Extract the (x, y) coordinate from the center of the cell holding the provided text.  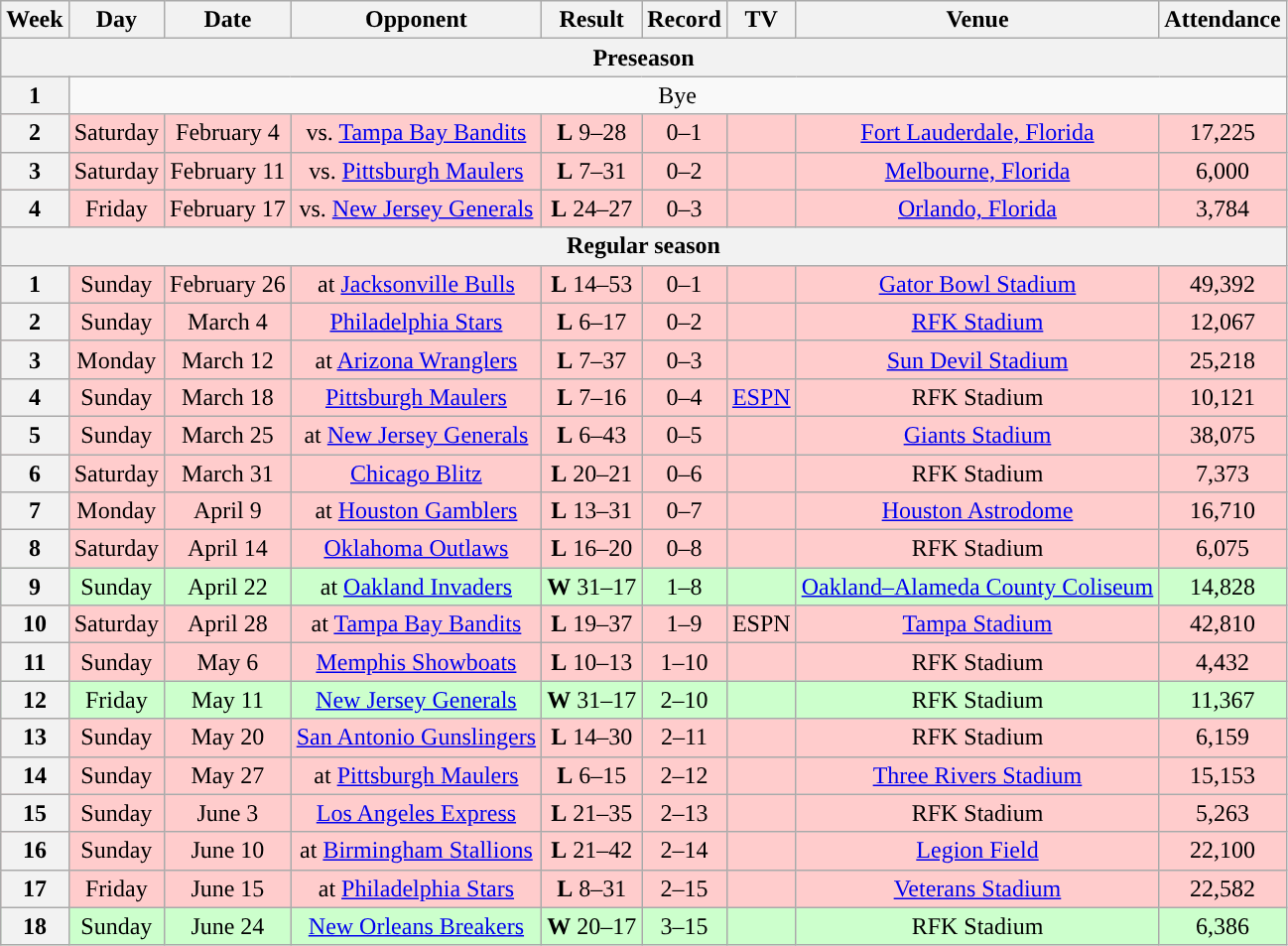
L 6–43 (591, 435)
49,392 (1223, 284)
Houston Astrodome (977, 511)
12 (35, 700)
Orlando, Florida (977, 208)
February 17 (228, 208)
0–8 (685, 549)
0–4 (685, 397)
May 6 (228, 662)
vs. New Jersey Generals (416, 208)
22,582 (1223, 888)
38,075 (1223, 435)
2–10 (685, 700)
at Jacksonville Bulls (416, 284)
L 14–53 (591, 284)
New Jersey Generals (416, 700)
June 10 (228, 851)
Pittsburgh Maulers (416, 397)
L 21–35 (591, 813)
vs. Tampa Bay Bandits (416, 133)
at Arizona Wranglers (416, 359)
3–15 (685, 926)
3,784 (1223, 208)
Three Rivers Stadium (977, 775)
L 6–17 (591, 322)
February 11 (228, 171)
at Philadelphia Stars (416, 888)
Melbourne, Florida (977, 171)
May 20 (228, 738)
at Pittsburgh Maulers (416, 775)
1–9 (685, 624)
L 7–31 (591, 171)
6 (35, 473)
Los Angeles Express (416, 813)
L 19–37 (591, 624)
February 4 (228, 133)
TV (761, 20)
Regular season (643, 246)
L 6–15 (591, 775)
17,225 (1223, 133)
L 8–31 (591, 888)
1–8 (685, 587)
9 (35, 587)
Day (116, 20)
Opponent (416, 20)
vs. Pittsburgh Maulers (416, 171)
10,121 (1223, 397)
8 (35, 549)
0–5 (685, 435)
2–15 (685, 888)
Date (228, 20)
0–6 (685, 473)
Chicago Blitz (416, 473)
16,710 (1223, 511)
at Birmingham Stallions (416, 851)
6,386 (1223, 926)
at New Jersey Generals (416, 435)
14,828 (1223, 587)
June 3 (228, 813)
Memphis Showboats (416, 662)
2–13 (685, 813)
Philadelphia Stars (416, 322)
42,810 (1223, 624)
Tampa Stadium (977, 624)
Oklahoma Outlaws (416, 549)
L 10–13 (591, 662)
Giants Stadium (977, 435)
April 14 (228, 549)
Veterans Stadium (977, 888)
7,373 (1223, 473)
San Antonio Gunslingers (416, 738)
Venue (977, 20)
Week (35, 20)
L 20–21 (591, 473)
February 26 (228, 284)
W 20–17 (591, 926)
L 24–27 (591, 208)
L 13–31 (591, 511)
2–12 (685, 775)
7 (35, 511)
5 (35, 435)
at Houston Gamblers (416, 511)
2–11 (685, 738)
6,075 (1223, 549)
6,000 (1223, 171)
March 18 (228, 397)
Preseason (643, 58)
11 (35, 662)
10 (35, 624)
April 9 (228, 511)
12,067 (1223, 322)
Attendance (1223, 20)
25,218 (1223, 359)
13 (35, 738)
June 15 (228, 888)
at Tampa Bay Bandits (416, 624)
L 16–20 (591, 549)
May 27 (228, 775)
L 14–30 (591, 738)
L 21–42 (591, 851)
L 9–28 (591, 133)
March 12 (228, 359)
Sun Devil Stadium (977, 359)
0–7 (685, 511)
April 28 (228, 624)
15 (35, 813)
Result (591, 20)
11,367 (1223, 700)
17 (35, 888)
L 7–16 (591, 397)
5,263 (1223, 813)
June 24 (228, 926)
L 7–37 (591, 359)
at Oakland Invaders (416, 587)
15,153 (1223, 775)
Bye (677, 95)
1–10 (685, 662)
May 11 (228, 700)
April 22 (228, 587)
14 (35, 775)
Gator Bowl Stadium (977, 284)
4,432 (1223, 662)
6,159 (1223, 738)
22,100 (1223, 851)
March 25 (228, 435)
New Orleans Breakers (416, 926)
16 (35, 851)
2–14 (685, 851)
Fort Lauderdale, Florida (977, 133)
March 31 (228, 473)
Legion Field (977, 851)
Record (685, 20)
Oakland–Alameda County Coliseum (977, 587)
March 4 (228, 322)
18 (35, 926)
